Extract the (x, y) coordinate from the center of the cell holding the provided text.  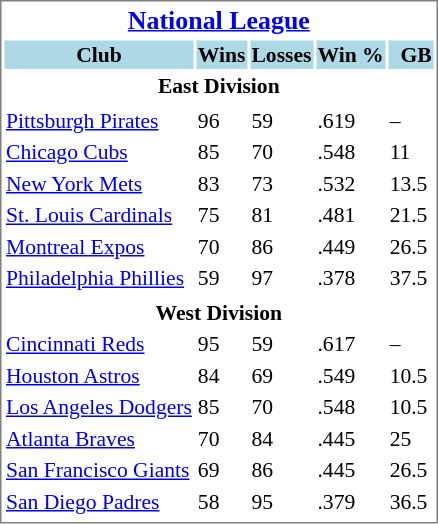
National League (218, 20)
.378 (350, 278)
Philadelphia Phillies (98, 278)
25 (410, 438)
75 (222, 215)
58 (222, 502)
.449 (350, 246)
San Francisco Giants (98, 470)
.617 (350, 344)
37.5 (410, 278)
.549 (350, 376)
96 (222, 120)
81 (282, 215)
Atlanta Braves (98, 438)
.481 (350, 215)
.619 (350, 120)
11 (410, 152)
West Division (218, 312)
Cincinnati Reds (98, 344)
.379 (350, 502)
New York Mets (98, 184)
GB (410, 54)
83 (222, 184)
Win % (350, 54)
.532 (350, 184)
21.5 (410, 215)
97 (282, 278)
St. Louis Cardinals (98, 215)
73 (282, 184)
San Diego Padres (98, 502)
Houston Astros (98, 376)
East Division (218, 86)
Los Angeles Dodgers (98, 407)
Losses (282, 54)
Club (98, 54)
36.5 (410, 502)
Wins (222, 54)
Pittsburgh Pirates (98, 120)
Chicago Cubs (98, 152)
Montreal Expos (98, 246)
13.5 (410, 184)
